Return [X, Y] of the center of cell containing provided text 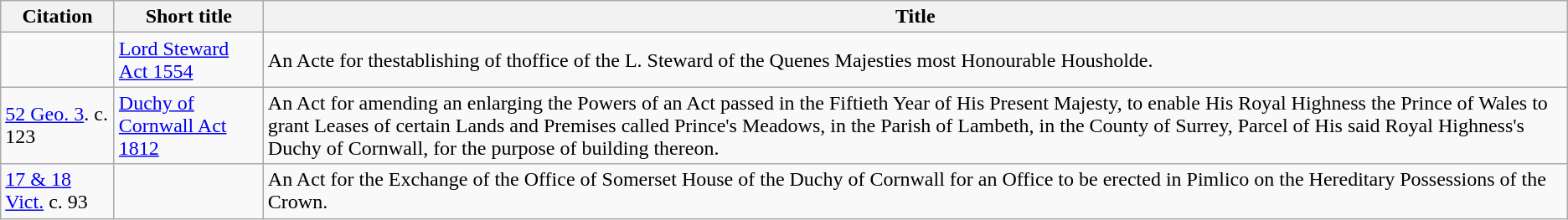
Citation [58, 17]
Title [915, 17]
17 & 18 Vict. c. 93 [58, 191]
52 Geo. 3. c. 123 [58, 125]
Short title [188, 17]
Duchy of Cornwall Act 1812 [188, 125]
An Acte for thestablishing of thoffice of the L. Steward of the Quenes Majesties most Honourable Housholde. [915, 60]
Lord Steward Act 1554 [188, 60]
